From the cell containing the given text, extract its center point as (x, y) coordinate. 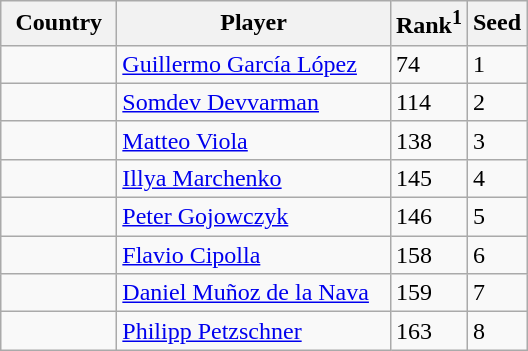
6 (496, 255)
5 (496, 217)
Rank1 (428, 24)
Player (254, 24)
114 (428, 102)
74 (428, 64)
Illya Marchenko (254, 178)
7 (496, 293)
Guillermo García López (254, 64)
159 (428, 293)
Seed (496, 24)
146 (428, 217)
1 (496, 64)
Daniel Muñoz de la Nava (254, 293)
3 (496, 140)
Flavio Cipolla (254, 255)
163 (428, 331)
158 (428, 255)
138 (428, 140)
Philipp Petzschner (254, 331)
Matteo Viola (254, 140)
Somdev Devvarman (254, 102)
2 (496, 102)
8 (496, 331)
145 (428, 178)
Country (59, 24)
Peter Gojowczyk (254, 217)
4 (496, 178)
